Search for the cell housing the specified text and yield its (x, y) center coordinate. 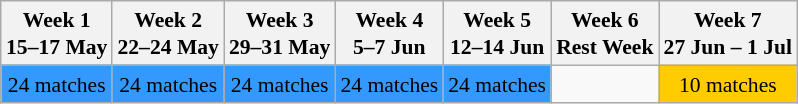
Week 512–14 Jun (497, 33)
Week 6Rest Week (604, 33)
Week 727 Jun – 1 Jul (728, 33)
Week 222–24 May (168, 33)
Week 329–31 May (280, 33)
Week 45–7 Jun (389, 33)
Week 115–17 May (56, 33)
10 matches (728, 84)
